Find where the given text appears and provide that cell's center as (X, Y) coordinate. 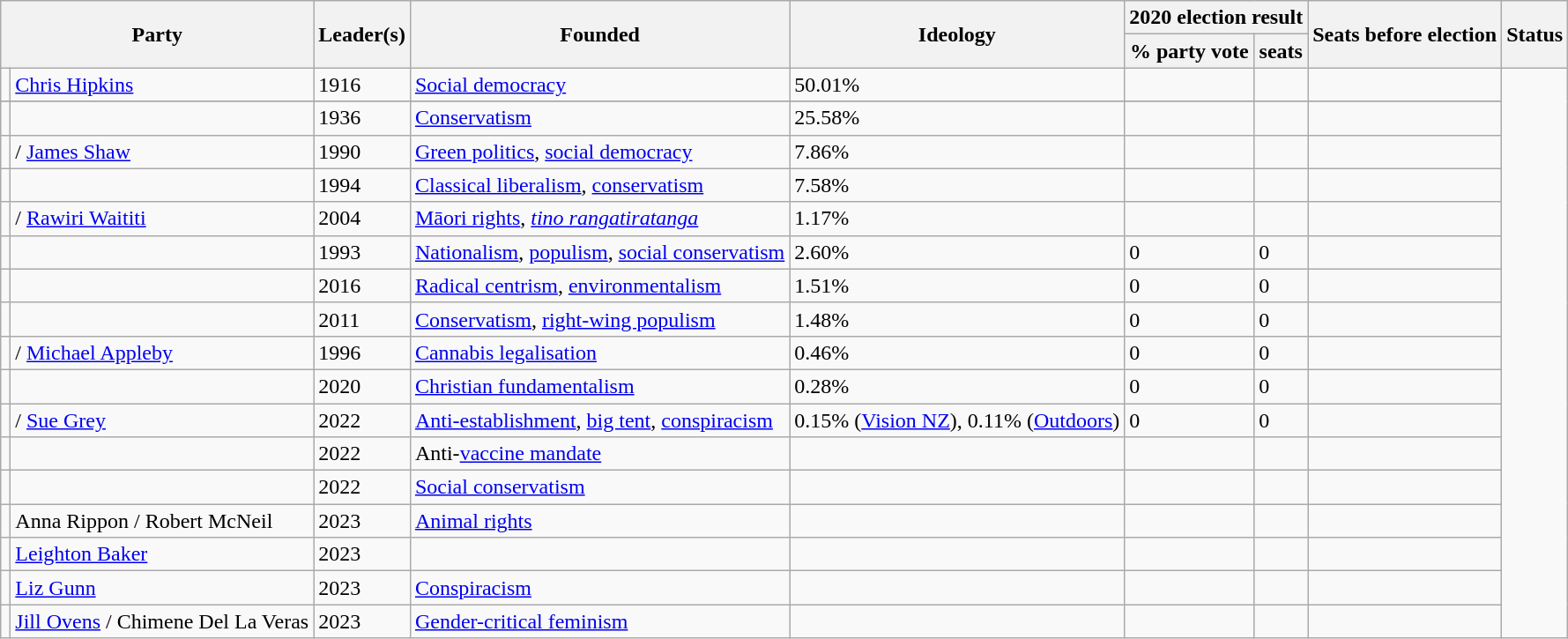
Party (157, 34)
Leighton Baker (162, 554)
Ideology (957, 34)
50.01% (957, 85)
1936 (362, 118)
1916 (362, 85)
Conservatism (599, 118)
Founded (599, 34)
Gender-critical feminism (599, 621)
Classical liberalism, conservatism (599, 185)
7.86% (957, 152)
Social democracy (599, 85)
Nationalism, populism, social conservatism (599, 252)
Anti-vaccine mandate (599, 454)
Radical centrism, environmentalism (599, 286)
Green politics, social democracy (599, 152)
1994 (362, 185)
/ Sue Grey (162, 420)
Social conservatism (599, 487)
0.15% (Vision NZ), 0.11% (Outdoors) (957, 420)
2016 (362, 286)
/ James Shaw (162, 152)
2020 (362, 386)
0.46% (957, 353)
2004 (362, 219)
Chris Hipkins (162, 85)
1993 (362, 252)
% party vote (1190, 51)
2.60% (957, 252)
Status (1535, 34)
/ Michael Appleby (162, 353)
1996 (362, 353)
25.58% (957, 118)
Cannabis legalisation (599, 353)
Liz Gunn (162, 588)
1.48% (957, 319)
7.58% (957, 185)
Anna Rippon / Robert McNeil (162, 521)
Anti-establishment, big tent, conspiracism (599, 420)
1990 (362, 152)
Animal rights (599, 521)
0.28% (957, 386)
/ Rawiri Waititi (162, 219)
1.51% (957, 286)
Christian fundamentalism (599, 386)
Leader(s) (362, 34)
Seats before election (1405, 34)
2020 election result (1216, 18)
seats (1282, 51)
1.17% (957, 219)
Conspiracism (599, 588)
Conservatism, right-wing populism (599, 319)
Māori rights, tino rangatiratanga (599, 219)
2011 (362, 319)
Jill Ovens / Chimene Del La Veras (162, 621)
